Return the [x, y] coordinate for the center point of the cell that contains the specified text.  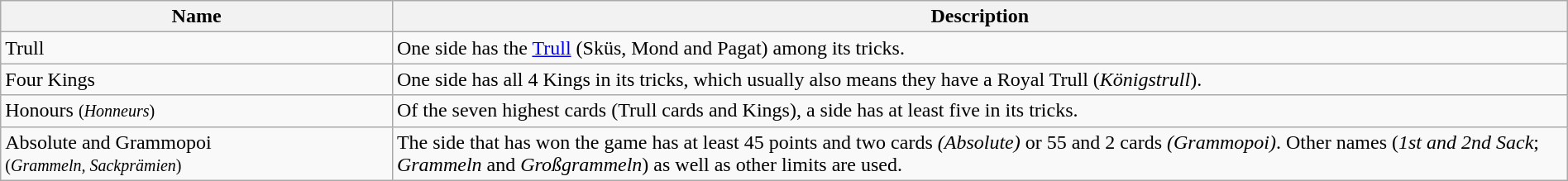
Honours (Honneurs) [197, 111]
Trull [197, 48]
One side has the Trull (Sküs, Mond and Pagat) among its tricks. [979, 48]
Absolute and Grammopoi(Grammeln, Sackprämien) [197, 154]
Four Kings [197, 79]
Of the seven highest cards (Trull cards and Kings), a side has at least five in its tricks. [979, 111]
One side has all 4 Kings in its tricks, which usually also means they have a Royal Trull (Königstrull). [979, 79]
Name [197, 17]
Description [979, 17]
